For the text-containing cell, return its midpoint in [x, y] coordinate format. 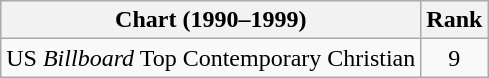
Chart (1990–1999) [211, 20]
US Billboard Top Contemporary Christian [211, 58]
Rank [454, 20]
9 [454, 58]
